From the cell containing the given text, extract its center point as (x, y) coordinate. 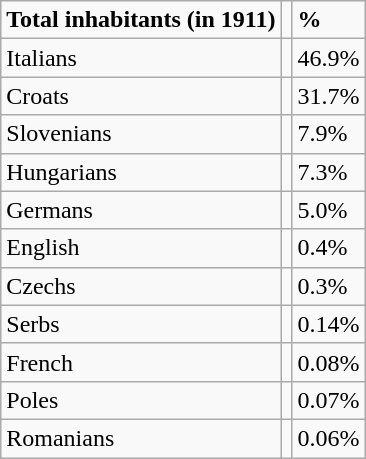
0.06% (328, 438)
7.9% (328, 134)
31.7% (328, 96)
Serbs (141, 324)
0.14% (328, 324)
Germans (141, 210)
7.3% (328, 172)
0.3% (328, 286)
46.9% (328, 58)
0.08% (328, 362)
Poles (141, 400)
French (141, 362)
Croats (141, 96)
Czechs (141, 286)
5.0% (328, 210)
Slovenians (141, 134)
English (141, 248)
0.4% (328, 248)
Italians (141, 58)
Romanians (141, 438)
% (328, 20)
Total inhabitants (in 1911) (141, 20)
Hungarians (141, 172)
0.07% (328, 400)
